Return the (X, Y) coordinate for the center point of the cell that contains the specified text.  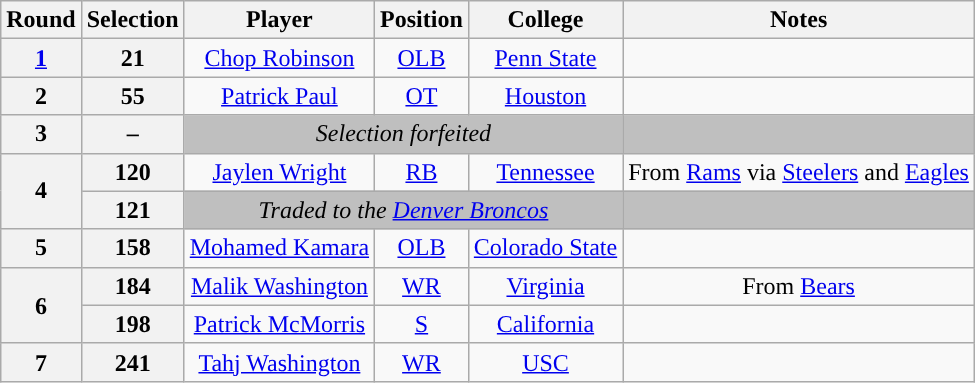
California (545, 324)
Colorado State (545, 248)
Virginia (545, 286)
7 (41, 362)
158 (132, 248)
3 (41, 134)
2 (41, 96)
4 (41, 191)
5 (41, 248)
Selection forfeited (403, 134)
Tahj Washington (279, 362)
S (422, 324)
120 (132, 172)
Round (41, 20)
6 (41, 305)
Traded to the Denver Broncos (403, 210)
OT (422, 96)
Notes (799, 20)
Houston (545, 96)
Selection (132, 20)
Chop Robinson (279, 58)
21 (132, 58)
Patrick Paul (279, 96)
184 (132, 286)
Malik Washington (279, 286)
Patrick McMorris (279, 324)
Tennessee (545, 172)
RB (422, 172)
From Bears (799, 286)
1 (41, 58)
198 (132, 324)
From Rams via Steelers and Eagles (799, 172)
Jaylen Wright (279, 172)
241 (132, 362)
– (132, 134)
Penn State (545, 58)
Mohamed Kamara (279, 248)
USC (545, 362)
College (545, 20)
121 (132, 210)
Player (279, 20)
Position (422, 20)
55 (132, 96)
